Find where the given text appears and provide that cell's center as (X, Y) coordinate. 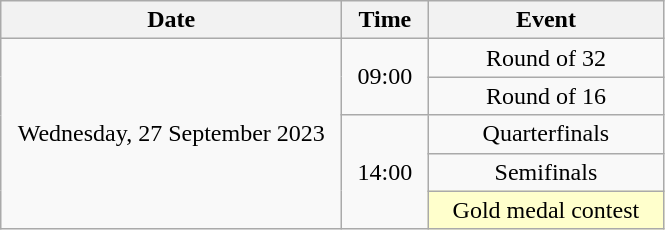
09:00 (385, 77)
Round of 16 (546, 96)
Wednesday, 27 September 2023 (172, 134)
Date (172, 20)
14:00 (385, 172)
Event (546, 20)
Round of 32 (546, 58)
Quarterfinals (546, 134)
Time (385, 20)
Gold medal contest (546, 210)
Semifinals (546, 172)
